Output the (X, Y) coordinate of the center of the cell containing the given text.  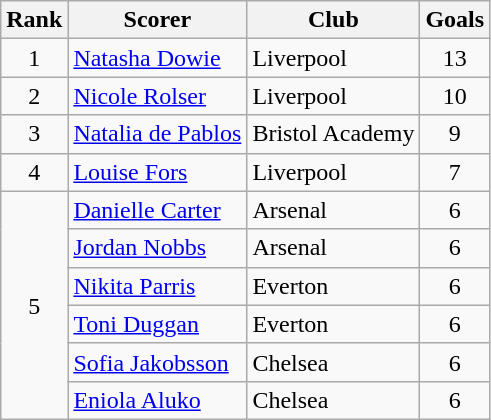
Bristol Academy (334, 134)
10 (455, 96)
Eniola Aluko (158, 400)
13 (455, 58)
2 (34, 96)
Nicole Rolser (158, 96)
Goals (455, 20)
Danielle Carter (158, 210)
Sofia Jakobsson (158, 362)
5 (34, 305)
7 (455, 172)
1 (34, 58)
Rank (34, 20)
4 (34, 172)
Scorer (158, 20)
9 (455, 134)
Jordan Nobbs (158, 248)
3 (34, 134)
Nikita Parris (158, 286)
Natalia de Pablos (158, 134)
Natasha Dowie (158, 58)
Club (334, 20)
Toni Duggan (158, 324)
Louise Fors (158, 172)
